Capture the cell that displays the provided text and extract its (X, Y) central coordinate. 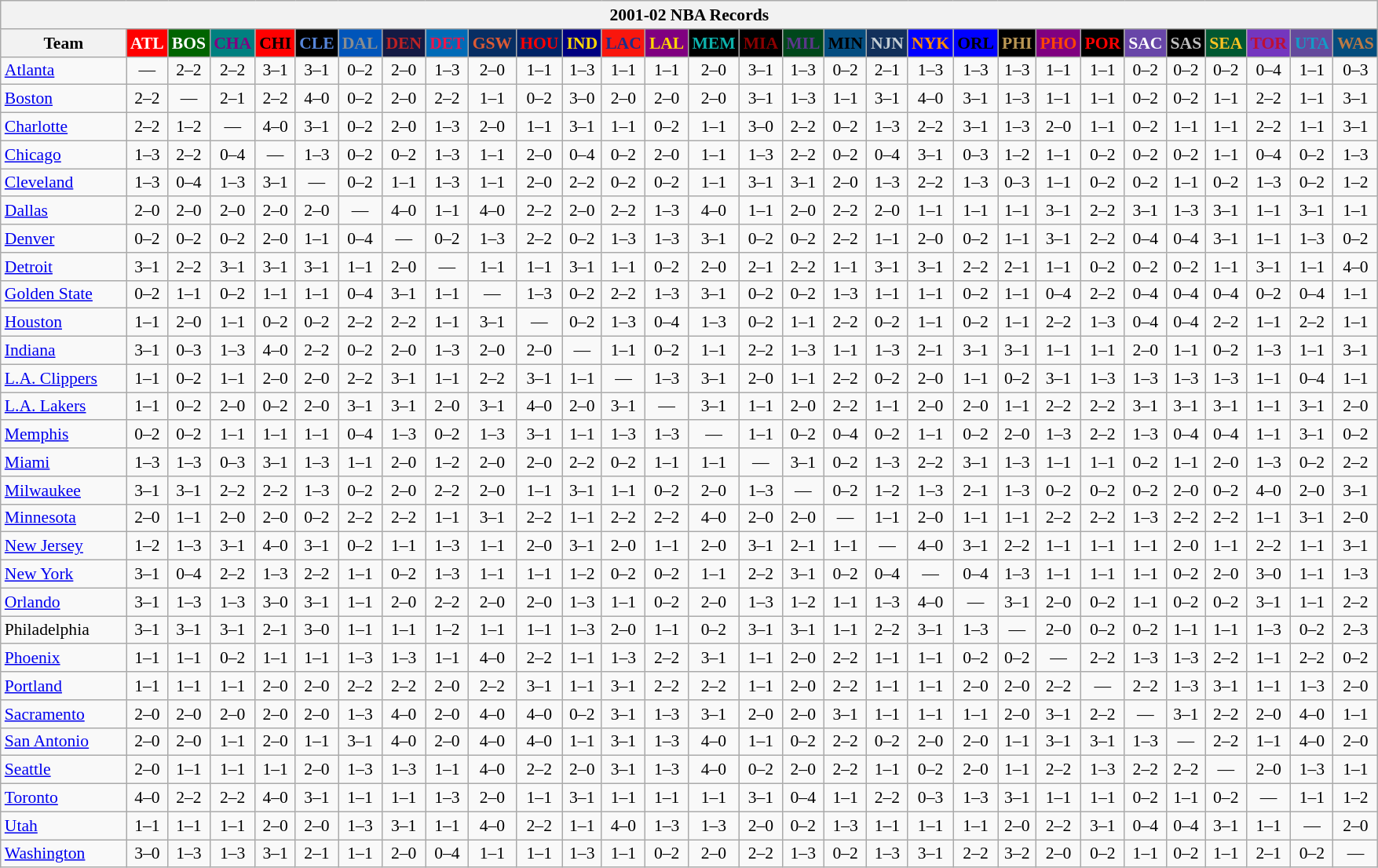
PHI (1018, 43)
Cleveland (64, 183)
Minnesota (64, 518)
MIN (845, 43)
Denver (64, 239)
Toronto (64, 798)
MEM (713, 43)
DAL (360, 43)
New Jersey (64, 546)
POR (1102, 43)
LAL (667, 43)
LAC (623, 43)
Dallas (64, 211)
DET (448, 43)
L.A. Lakers (64, 407)
GSW (493, 43)
Houston (64, 323)
IND (582, 43)
Seattle (64, 770)
Golden State (64, 294)
Philadelphia (64, 630)
PHO (1058, 43)
Milwaukee (64, 491)
2–3 (1355, 630)
TOR (1269, 43)
2001-02 NBA Records (689, 15)
SEA (1226, 43)
Indiana (64, 351)
Orlando (64, 602)
3–2 (1018, 854)
BOS (188, 43)
NYK (930, 43)
MIL (802, 43)
L.A. Clippers (64, 378)
Utah (64, 826)
UTA (1312, 43)
SAS (1186, 43)
Chicago (64, 155)
HOU (539, 43)
CHI (275, 43)
New York (64, 574)
Detroit (64, 267)
NJN (887, 43)
CHA (232, 43)
Atlanta (64, 71)
MIA (761, 43)
Washington (64, 854)
Memphis (64, 435)
SAC (1145, 43)
WAS (1355, 43)
Charlotte (64, 127)
DEN (404, 43)
ATL (148, 43)
San Antonio (64, 742)
Portland (64, 686)
Miami (64, 462)
Boston (64, 99)
Sacramento (64, 714)
CLE (317, 43)
Team (64, 43)
Phoenix (64, 658)
ORL (975, 43)
